Search for the cell housing the specified text and yield its [X, Y] center coordinate. 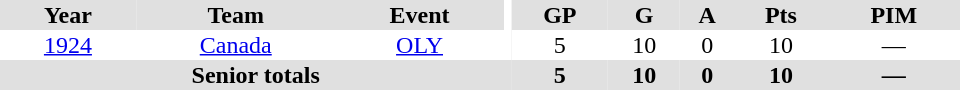
Team [236, 15]
G [644, 15]
Event [420, 15]
PIM [894, 15]
GP [560, 15]
Pts [780, 15]
1924 [68, 45]
A [707, 15]
Senior totals [256, 75]
Canada [236, 45]
OLY [420, 45]
Year [68, 15]
